Pinpoint the cell where the given text exists, returning its (X, Y) midpoint coordinate. 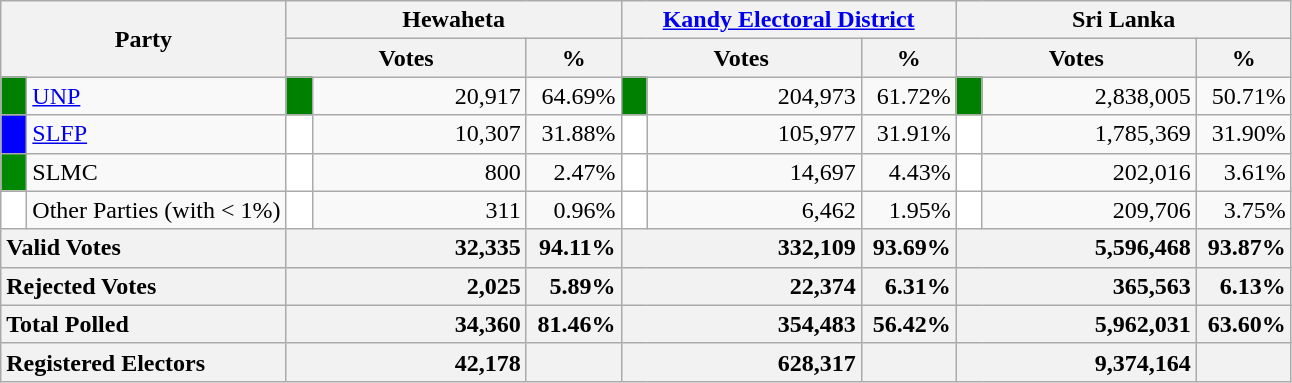
93.87% (1244, 248)
202,016 (1089, 172)
Other Parties (with < 1%) (156, 210)
1,785,369 (1089, 134)
4.43% (908, 172)
2,838,005 (1089, 96)
332,109 (741, 248)
3.61% (1244, 172)
42,178 (406, 362)
2,025 (406, 286)
Registered Electors (144, 362)
22,374 (741, 286)
64.69% (574, 96)
204,973 (754, 96)
628,317 (741, 362)
9,374,164 (1076, 362)
0.96% (574, 210)
5.89% (574, 286)
Total Polled (144, 324)
Party (144, 39)
Sri Lanka (1124, 20)
32,335 (406, 248)
63.60% (1244, 324)
93.69% (908, 248)
81.46% (574, 324)
6.31% (908, 286)
1.95% (908, 210)
5,596,468 (1076, 248)
31.88% (574, 134)
31.90% (1244, 134)
SLFP (156, 134)
5,962,031 (1076, 324)
94.11% (574, 248)
20,917 (419, 96)
34,360 (406, 324)
Hewaheta (454, 20)
3.75% (1244, 210)
209,706 (1089, 210)
SLMC (156, 172)
10,307 (419, 134)
31.91% (908, 134)
6.13% (1244, 286)
311 (419, 210)
354,483 (741, 324)
2.47% (574, 172)
Rejected Votes (144, 286)
56.42% (908, 324)
6,462 (754, 210)
14,697 (754, 172)
UNP (156, 96)
Kandy Electoral District (788, 20)
800 (419, 172)
365,563 (1076, 286)
105,977 (754, 134)
61.72% (908, 96)
Valid Votes (144, 248)
50.71% (1244, 96)
